Find where the given text appears and provide that cell's center as [x, y] coordinate. 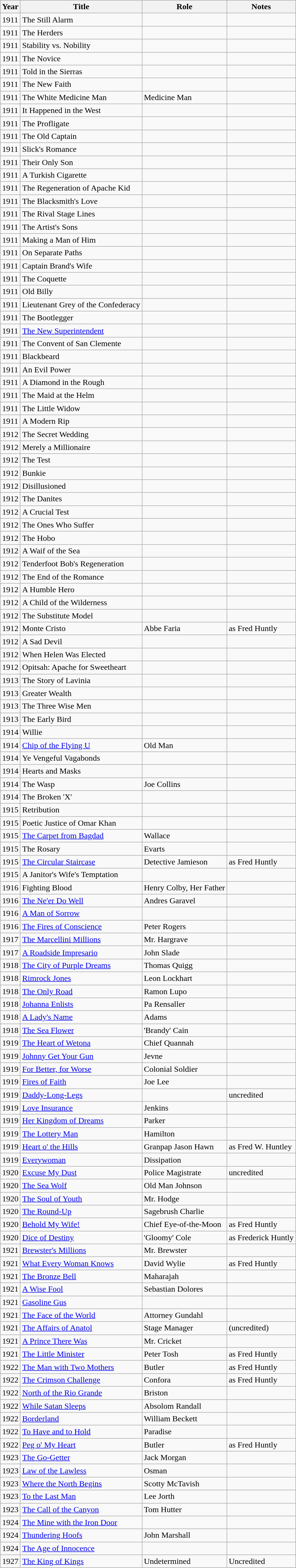
Mr. Cricket [184, 1341]
Peg o' My Heart [81, 1445]
The Rival Stage Lines [81, 214]
The Face of the World [81, 1315]
'Brandy' Cain [184, 1030]
Law of the Lawless [81, 1471]
Title [81, 7]
Maharajah [184, 1276]
Gasoline Gus [81, 1302]
Tenderfoot Bob's Regeneration [81, 564]
Chief Quannah [184, 1043]
The Danites [81, 499]
Excuse My Dust [81, 1173]
A Waif of the Sea [81, 551]
Undetermined [184, 1561]
The Sea Wolf [81, 1185]
Ye Vengeful Vagabonds [81, 758]
Parker [184, 1121]
The Age of Innocence [81, 1548]
A Humble Hero [81, 590]
as Frederick Huntly [261, 1238]
A Crucial Test [81, 512]
The Little Minister [81, 1354]
Sebastian Dolores [184, 1289]
A Sad Devil [81, 642]
Mr. Hodge [184, 1198]
The Convent of San Clemente [81, 343]
The Novice [81, 59]
Uncredited [261, 1561]
Brewster's Millions [81, 1250]
The Soul of Youth [81, 1198]
The Still Alarm [81, 20]
It Happened in the West [81, 110]
The Story of Lavinia [81, 680]
Osman [184, 1471]
Merely a Millionaire [81, 447]
David Wylie [184, 1263]
The Crimson Challenge [81, 1380]
The Rosary [81, 849]
To Have and to Hold [81, 1432]
The New Faith [81, 84]
Mr. Hargrave [184, 939]
Told in the Sierras [81, 71]
Where the North Begins [81, 1484]
Bunkie [81, 473]
The White Medicine Man [81, 97]
Her Kingdom of Dreams [81, 1121]
The Profligate [81, 123]
Medicine Man [184, 97]
The Substitute Model [81, 616]
The Ones Who Suffer [81, 525]
Adams [184, 1017]
Stage Manager [184, 1328]
The Coquette [81, 279]
Briston [184, 1393]
A Diamond in the Rough [81, 383]
Old Man [184, 745]
Wallace [184, 836]
The Bronze Bell [81, 1276]
The Broken 'X' [81, 797]
The Wasp [81, 784]
What Every Woman Knows [81, 1263]
A Janitor's Wife's Temptation [81, 875]
Making a Man of Him [81, 240]
Johnny Get Your Gun [81, 1056]
The Artist's Sons [81, 227]
Hearts and Masks [81, 771]
A Lady's Name [81, 1017]
Joe Lee [184, 1082]
Stability vs. Nobility [81, 46]
Joe Collins [184, 784]
Mr. Brewster [184, 1250]
Year [10, 7]
Borderland [81, 1419]
(uncredited) [261, 1328]
Willie [81, 732]
The Secret Wedding [81, 434]
The Circular Staircase [81, 862]
Heart o' the Hills [81, 1147]
Old Billy [81, 292]
The Hobo [81, 538]
The Sea Flower [81, 1030]
Fires of Faith [81, 1082]
Captain Brand's Wife [81, 266]
The Little Widow [81, 408]
John Slade [184, 952]
The Lottery Man [81, 1134]
Johanna Enlists [81, 1004]
A Modern Rip [81, 421]
Leon Lockhart [184, 978]
1927 [10, 1561]
Jenkins [184, 1108]
The Blacksmith's Love [81, 201]
The New Superintendent [81, 330]
The Fires of Conscience [81, 926]
For Better, for Worse [81, 1069]
Fighting Blood [81, 888]
Police Magistrate [184, 1173]
Detective Jamieson [184, 862]
The Marcellini Millions [81, 939]
North of the Rio Grande [81, 1393]
as Fred W. Huntley [261, 1147]
Role [184, 7]
Scotty McTavish [184, 1484]
Rimrock Jones [81, 978]
Notes [261, 7]
Daddy-Long-Legs [81, 1095]
Andres Garavel [184, 901]
Henry Colby, Her Father [184, 888]
Granpap Jason Hawn [184, 1147]
Colonial Soldier [184, 1069]
Peter Tosh [184, 1354]
The Heart of Wetona [81, 1043]
The Regeneration of Apache Kid [81, 188]
A Child of the Wilderness [81, 603]
Lee Jorth [184, 1497]
Behold My Wife! [81, 1225]
Abbe Faria [184, 629]
To the Last Man [81, 1497]
A Wise Fool [81, 1289]
The King of Kings [81, 1561]
Opitsah: Apache for Sweetheart [81, 667]
Monte Cristo [81, 629]
Old Man Johnson [184, 1185]
Slick's Romance [81, 149]
Attorney Gundahl [184, 1315]
The Only Road [81, 991]
The Affairs of Anatol [81, 1328]
Disillusioned [81, 486]
Absolom Randall [184, 1406]
Dissipation [184, 1160]
While Satan Sleeps [81, 1406]
A Roadside Impresario [81, 952]
Greater Wealth [81, 693]
Hamilton [184, 1134]
Tom Hutter [184, 1509]
The Bootlegger [81, 318]
Chip of the Flying U [81, 745]
Chief Eye-of-the-Moon [184, 1225]
'Gloomy' Cole [184, 1238]
Paradise [184, 1432]
The Round-Up [81, 1212]
Confora [184, 1380]
Jevne [184, 1056]
A Man of Sorrow [81, 914]
Thomas Quigg [184, 965]
The Early Bird [81, 719]
Pa Rensaller [184, 1004]
On Separate Paths [81, 253]
Peter Rogers [184, 926]
The Maid at the Helm [81, 395]
Thundering Hoofs [81, 1535]
The Mine with the Iron Door [81, 1522]
The Herders [81, 33]
Love Insurance [81, 1108]
The Old Captain [81, 136]
The Carpet from Bagdad [81, 836]
The Man with Two Mothers [81, 1367]
The Ne'er Do Well [81, 901]
Retribution [81, 810]
When Helen Was Elected [81, 654]
Lieutenant Grey of the Confederacy [81, 305]
Sagebrush Charlie [184, 1212]
The Test [81, 460]
The Call of the Canyon [81, 1509]
John Marshall [184, 1535]
Ramon Lupo [184, 991]
Blackbeard [81, 356]
The City of Purple Dreams [81, 965]
A Prince There Was [81, 1341]
Their Only Son [81, 162]
A Turkish Cigarette [81, 175]
Evarts [184, 849]
Poetic Justice of Omar Khan [81, 823]
William Beckett [184, 1419]
Everywoman [81, 1160]
The Three Wise Men [81, 706]
The Go-Getter [81, 1458]
The End of the Romance [81, 577]
Jack Morgan [184, 1458]
An Evil Power [81, 369]
Dice of Destiny [81, 1238]
